Detect which cell encompasses the target text, then output its [X, Y] center coordinate. 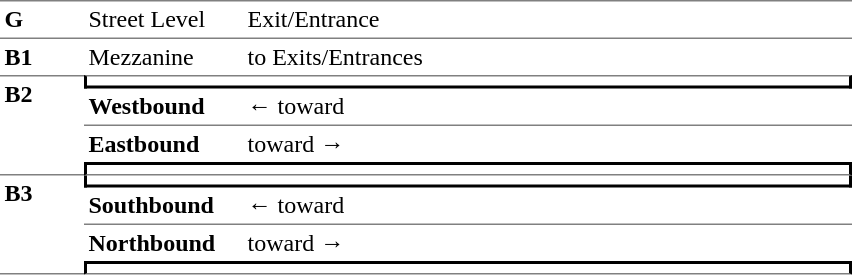
Southbound [164, 207]
Mezzanine [164, 57]
B2 [42, 125]
Eastbound [164, 144]
B1 [42, 57]
Northbound [164, 243]
Street Level [164, 19]
B3 [42, 226]
Westbound [164, 107]
G [42, 19]
to Exits/Entrances [548, 57]
Exit/Entrance [548, 19]
